From the cell containing the given text, extract its center point as [X, Y] coordinate. 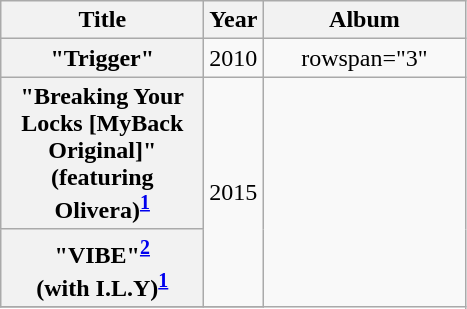
Title [102, 20]
2010 [234, 58]
rowspan="3" [364, 58]
2015 [234, 192]
Year [234, 20]
"Trigger" [102, 58]
Album [364, 20]
"VIBE"2(with I.L.Y)1 [102, 268]
"Breaking Your Locks [MyBack Original]"(featuring Olivera)1 [102, 154]
